Return [X, Y] of the center of cell containing provided text 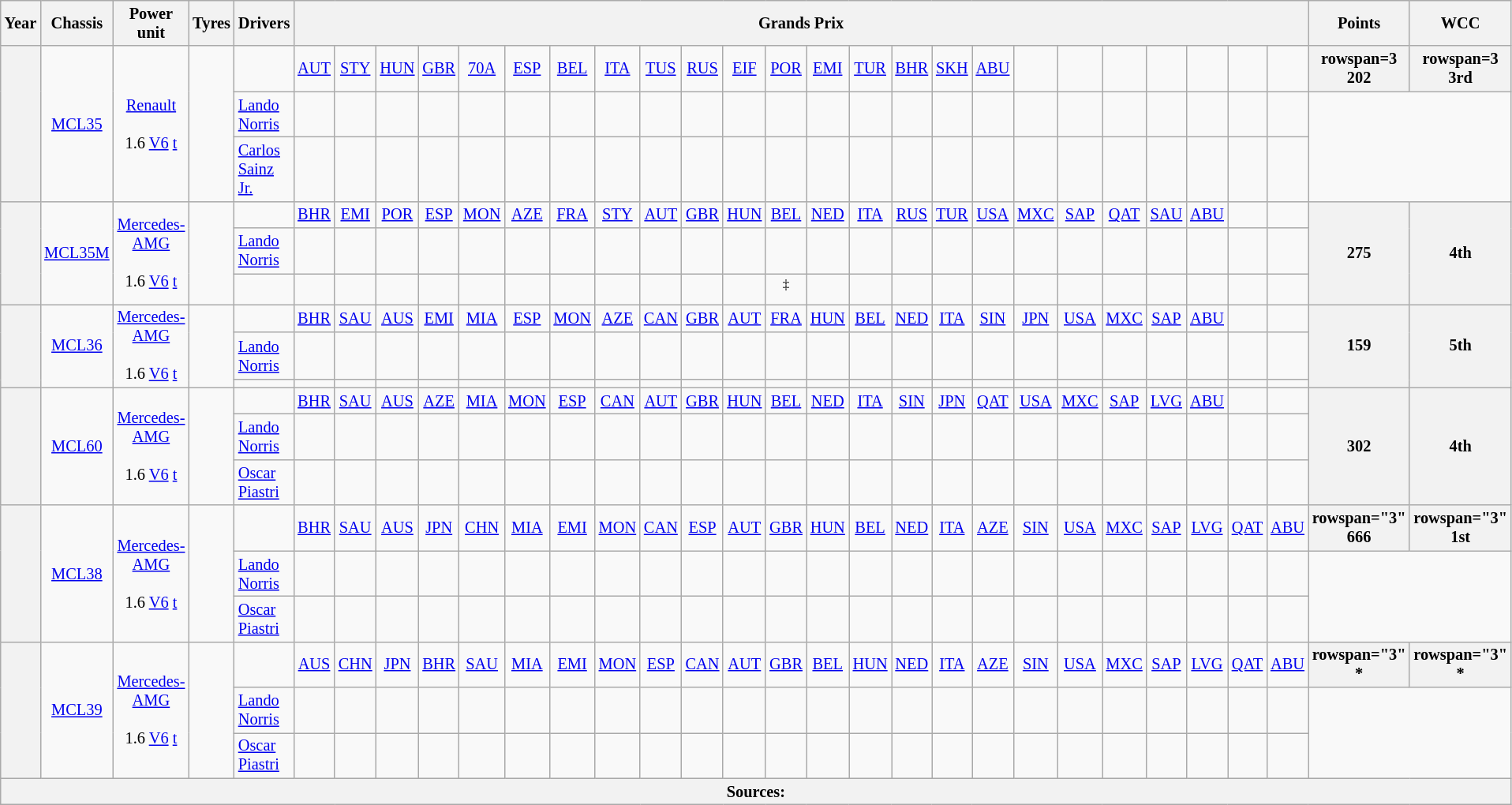
Sources: [756, 792]
5th [1460, 346]
SKH [952, 69]
Year [21, 23]
MCL39 [77, 710]
Drivers [264, 23]
Renault1.6 V6 t [152, 123]
rowspan="3" 666 [1359, 528]
EIF [744, 69]
Grands Prix [801, 23]
Power unit [152, 23]
WCC [1460, 23]
Points [1359, 23]
rowspan=3 3rd [1460, 69]
rowspan=3 202 [1359, 69]
302 [1359, 447]
rowspan="3" 1st [1460, 528]
Tyres [211, 23]
MCL35M [77, 253]
‡ [786, 289]
MCL36 [77, 346]
Chassis [77, 23]
Carlos Sainz Jr. [264, 169]
TUS [661, 69]
159 [1359, 346]
275 [1359, 253]
MCL35 [77, 123]
MCL60 [77, 447]
MCL38 [77, 573]
70A [481, 69]
